Locate the cell with the specified text and output its [x, y] center coordinate. 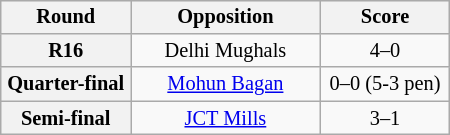
R16 [66, 51]
3–1 [385, 118]
Quarter-final [66, 84]
Mohun Bagan [226, 84]
JCT Mills [226, 118]
Score [385, 17]
4–0 [385, 51]
Semi-final [66, 118]
Delhi Mughals [226, 51]
Opposition [226, 17]
0–0 (5-3 pen) [385, 84]
Round [66, 17]
